Scan for the cell matching the given text and deliver its (x, y) coordinate at center. 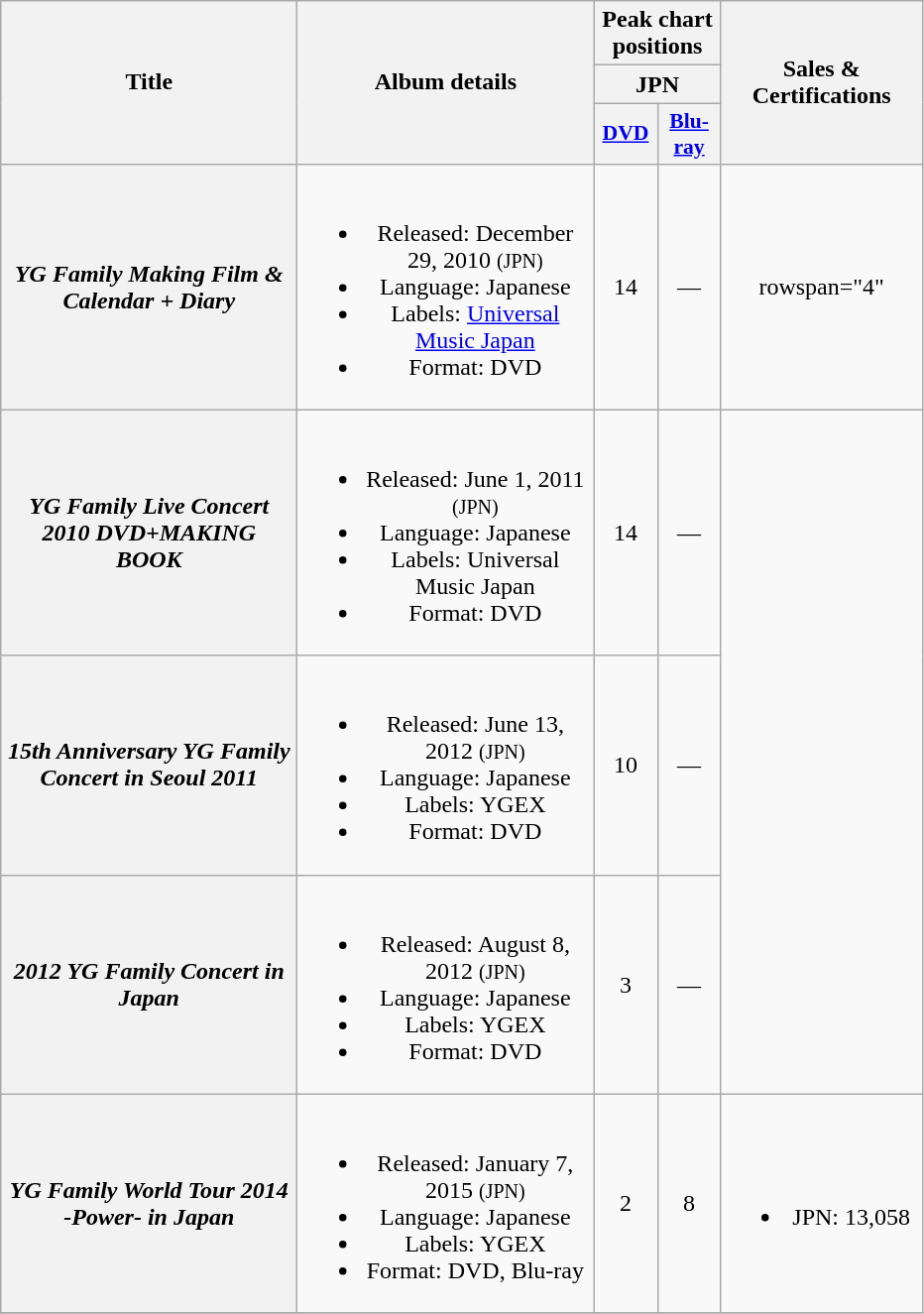
10 (626, 766)
2012 YG Family Concert in Japan (149, 984)
Released: August 8, 2012 (JPN)Language: JapaneseLabels: YGEXFormat: DVD (446, 984)
JPN: 13,058 (821, 1204)
DVD (626, 133)
YG Family Live Concert 2010 DVD+MAKING BOOK (149, 533)
8 (689, 1204)
Released: January 7, 2015 (JPN)Language: JapaneseLabels: YGEXFormat: DVD, Blu-ray (446, 1204)
YG Family Making Film & Calendar + Diary (149, 287)
Sales & Certifications (821, 82)
3 (626, 984)
Released: December 29, 2010 (JPN)Language: JapaneseLabels: Universal Music JapanFormat: DVD (446, 287)
JPN (657, 84)
Released: June 1, 2011 (JPN)Language: JapaneseLabels: Universal Music JapanFormat: DVD (446, 533)
YG Family World Tour 2014 -Power- in Japan (149, 1204)
rowspan="4" (821, 287)
15th Anniversary YG Family Concert in Seoul 2011 (149, 766)
Peak chart positions (657, 34)
Album details (446, 82)
2 (626, 1204)
Blu-ray (689, 133)
Title (149, 82)
Released: June 13, 2012 (JPN)Language: JapaneseLabels: YGEXFormat: DVD (446, 766)
